Extract the [x, y] coordinate from the center of the cell holding the provided text.  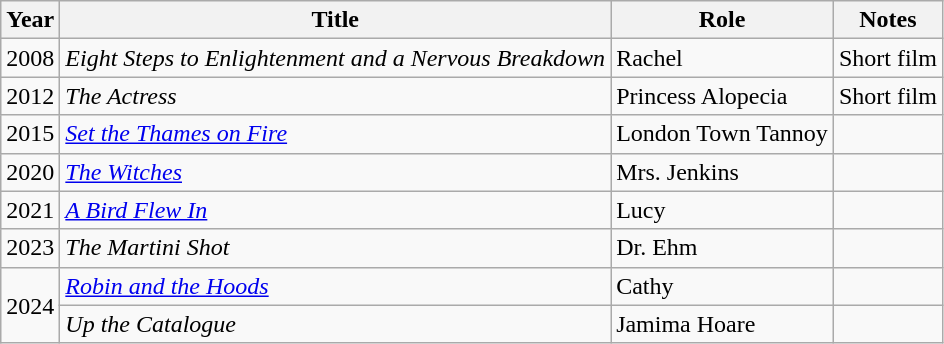
Rachel [722, 58]
2024 [30, 305]
Notes [888, 20]
Jamima Hoare [722, 324]
Role [722, 20]
The Martini Shot [336, 248]
2021 [30, 210]
A Bird Flew In [336, 210]
Up the Catalogue [336, 324]
Lucy [722, 210]
Year [30, 20]
Princess Alopecia [722, 96]
Eight Steps to Enlightenment and a Nervous Breakdown [336, 58]
Set the Thames on Fire [336, 134]
2020 [30, 172]
Robin and the Hoods [336, 286]
London Town Tannoy [722, 134]
Mrs. Jenkins [722, 172]
The Witches [336, 172]
2015 [30, 134]
Dr. Ehm [722, 248]
2012 [30, 96]
The Actress [336, 96]
2023 [30, 248]
2008 [30, 58]
Title [336, 20]
Cathy [722, 286]
